Find where the given text appears and provide that cell's center as [x, y] coordinate. 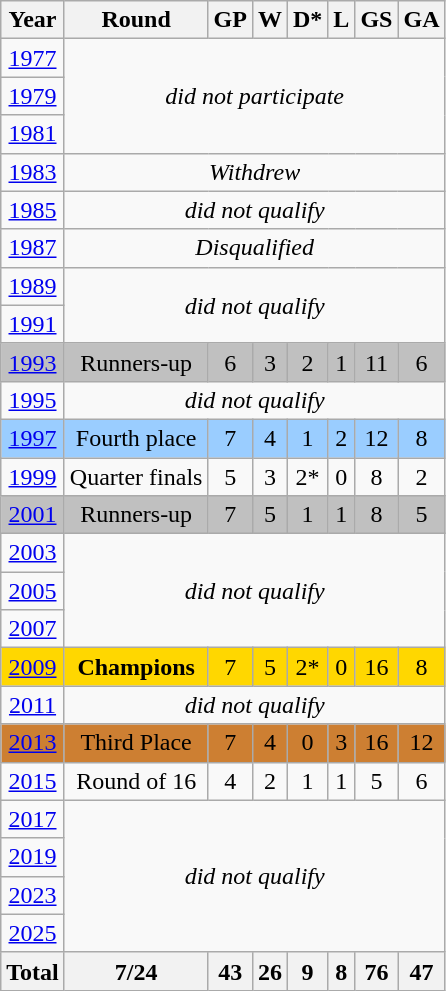
Round of 16 [136, 781]
D* [307, 20]
1985 [33, 210]
Year [33, 20]
1991 [33, 324]
Champions [136, 667]
2011 [33, 705]
1997 [33, 438]
1983 [33, 172]
L [342, 20]
2003 [33, 553]
GS [376, 20]
1993 [33, 362]
Round [136, 20]
2015 [33, 781]
GA [422, 20]
26 [270, 971]
W [270, 20]
47 [422, 971]
2001 [33, 515]
2025 [33, 933]
2005 [33, 591]
1979 [33, 96]
7/24 [136, 971]
11 [376, 362]
2007 [33, 629]
GP [230, 20]
Third Place [136, 743]
did not participate [254, 96]
2017 [33, 819]
2009 [33, 667]
1999 [33, 477]
Quarter finals [136, 477]
Total [33, 971]
Disqualified [254, 248]
1989 [33, 286]
Withdrew [254, 172]
1981 [33, 134]
1995 [33, 400]
2013 [33, 743]
43 [230, 971]
Fourth place [136, 438]
1977 [33, 58]
9 [307, 971]
2019 [33, 857]
1987 [33, 248]
2023 [33, 895]
76 [376, 971]
